For the text-containing cell, return its midpoint in [x, y] coordinate format. 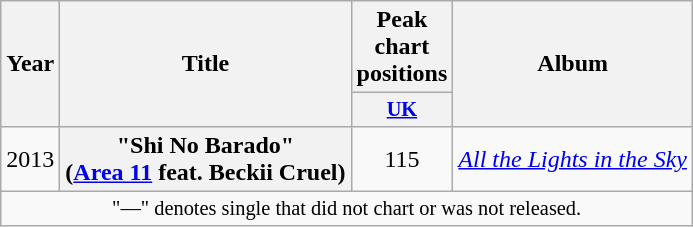
All the Lights in the Sky [573, 158]
Peak chart positions [402, 47]
UK [402, 110]
"Shi No Barado"(Area 11 feat. Beckii Cruel) [206, 158]
2013 [30, 158]
"—" denotes single that did not chart or was not released. [347, 209]
Year [30, 64]
Title [206, 64]
Album [573, 64]
115 [402, 158]
